Pinpoint the cell where the given text exists, returning its [x, y] midpoint coordinate. 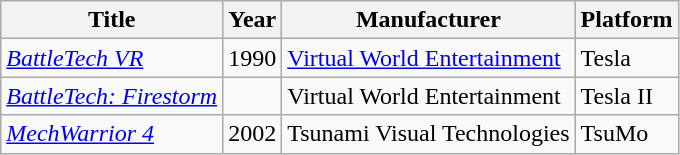
Tesla II [626, 96]
Title [112, 20]
2002 [252, 134]
Tesla [626, 58]
MechWarrior 4 [112, 134]
Tsunami Visual Technologies [428, 134]
Manufacturer [428, 20]
BattleTech VR [112, 58]
TsuMo [626, 134]
Platform [626, 20]
Year [252, 20]
BattleTech: Firestorm [112, 96]
1990 [252, 58]
